For the text-containing cell, return its midpoint in (x, y) coordinate format. 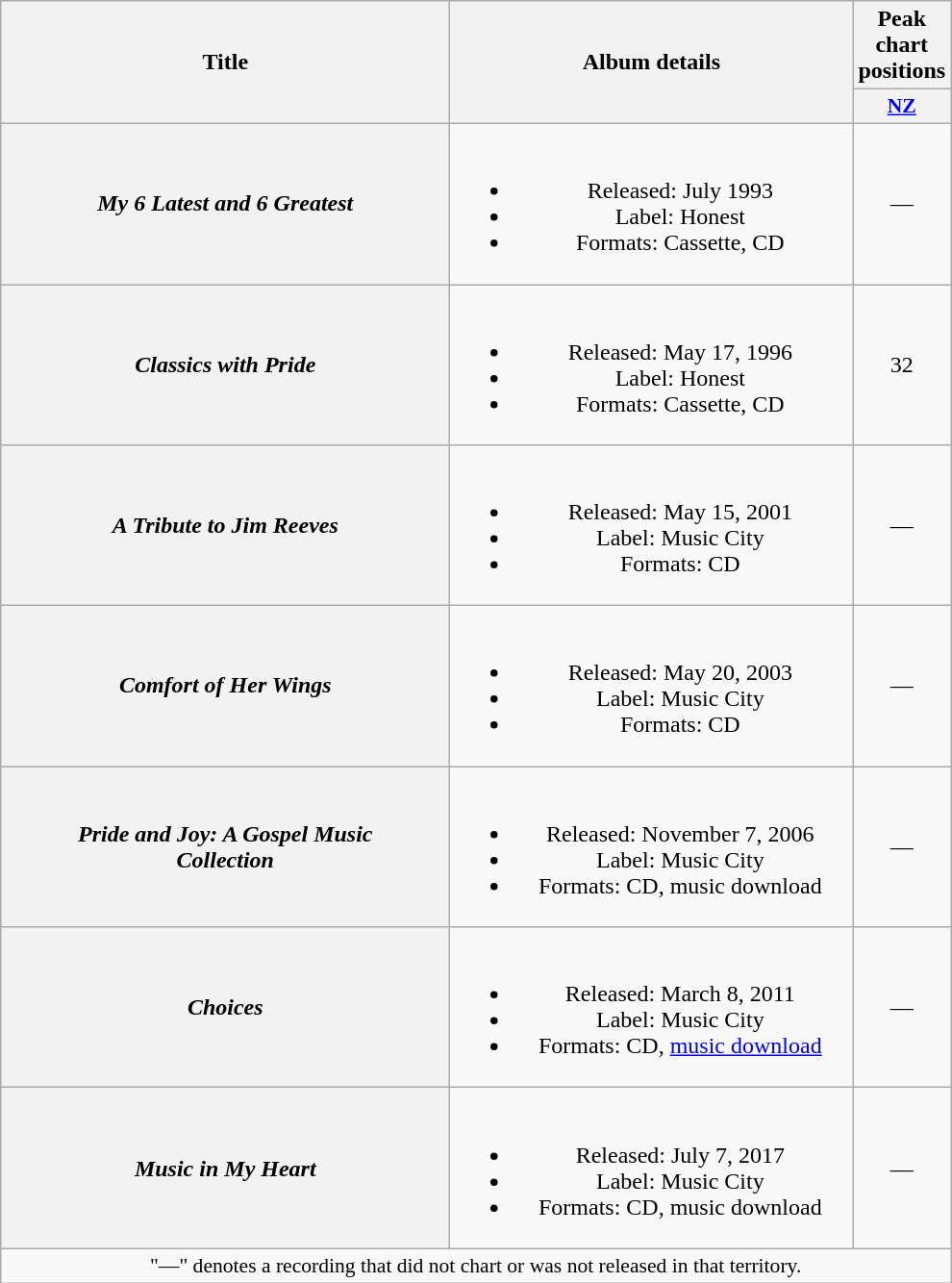
Released: July 7, 2017Label: Music CityFormats: CD, music download (652, 1168)
Released: May 17, 1996Label: HonestFormats: Cassette, CD (652, 365)
Music in My Heart (225, 1168)
32 (902, 365)
Released: November 7, 2006Label: Music CityFormats: CD, music download (652, 846)
Choices (225, 1008)
Peakchartpositions (902, 45)
Comfort of Her Wings (225, 687)
Pride and Joy: A Gospel MusicCollection (225, 846)
Released: May 15, 2001Label: Music CityFormats: CD (652, 525)
Released: May 20, 2003Label: Music CityFormats: CD (652, 687)
My 6 Latest and 6 Greatest (225, 204)
A Tribute to Jim Reeves (225, 525)
Classics with Pride (225, 365)
"—" denotes a recording that did not chart or was not released in that territory. (476, 1266)
NZ (902, 107)
Released: July 1993Label: HonestFormats: Cassette, CD (652, 204)
Album details (652, 63)
Released: March 8, 2011Label: Music CityFormats: CD, music download (652, 1008)
Title (225, 63)
